From the cell containing the given text, extract its center point as (x, y) coordinate. 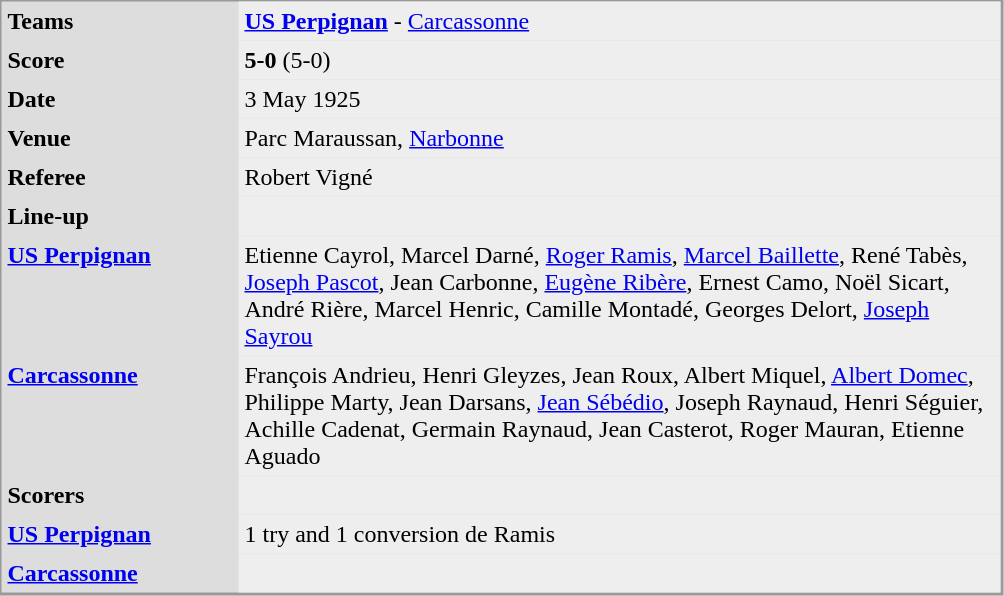
1 try and 1 conversion de Ramis (619, 534)
Teams (120, 22)
US Perpignan - Carcassonne (619, 22)
5-0 (5-0) (619, 60)
Line-up (120, 216)
Score (120, 60)
Robert Vigné (619, 178)
3 May 1925 (619, 100)
Referee (120, 178)
Venue (120, 138)
Scorers (120, 496)
Date (120, 100)
Parc Maraussan, Narbonne (619, 138)
